Return (X, Y) of the center of cell containing provided text 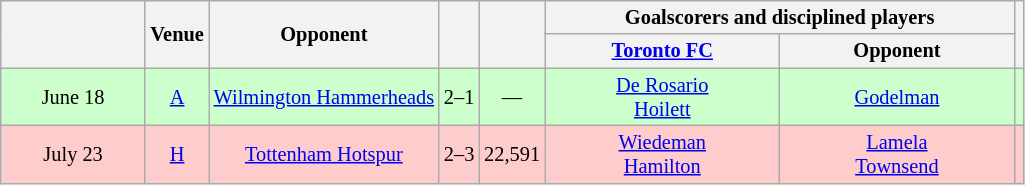
Godelman (898, 97)
Tottenham Hotspur (324, 154)
2–1 (459, 97)
Wiedeman Hamilton (662, 154)
2–3 (459, 154)
— (512, 97)
De Rosario Hoilett (662, 97)
A (176, 97)
July 23 (74, 154)
Lamela Townsend (898, 154)
Venue (176, 34)
Wilmington Hammerheads (324, 97)
Toronto FC (662, 51)
June 18 (74, 97)
22,591 (512, 154)
Goalscorers and disciplined players (780, 17)
H (176, 154)
